Scan for the cell matching the given text and deliver its [X, Y] coordinate at center. 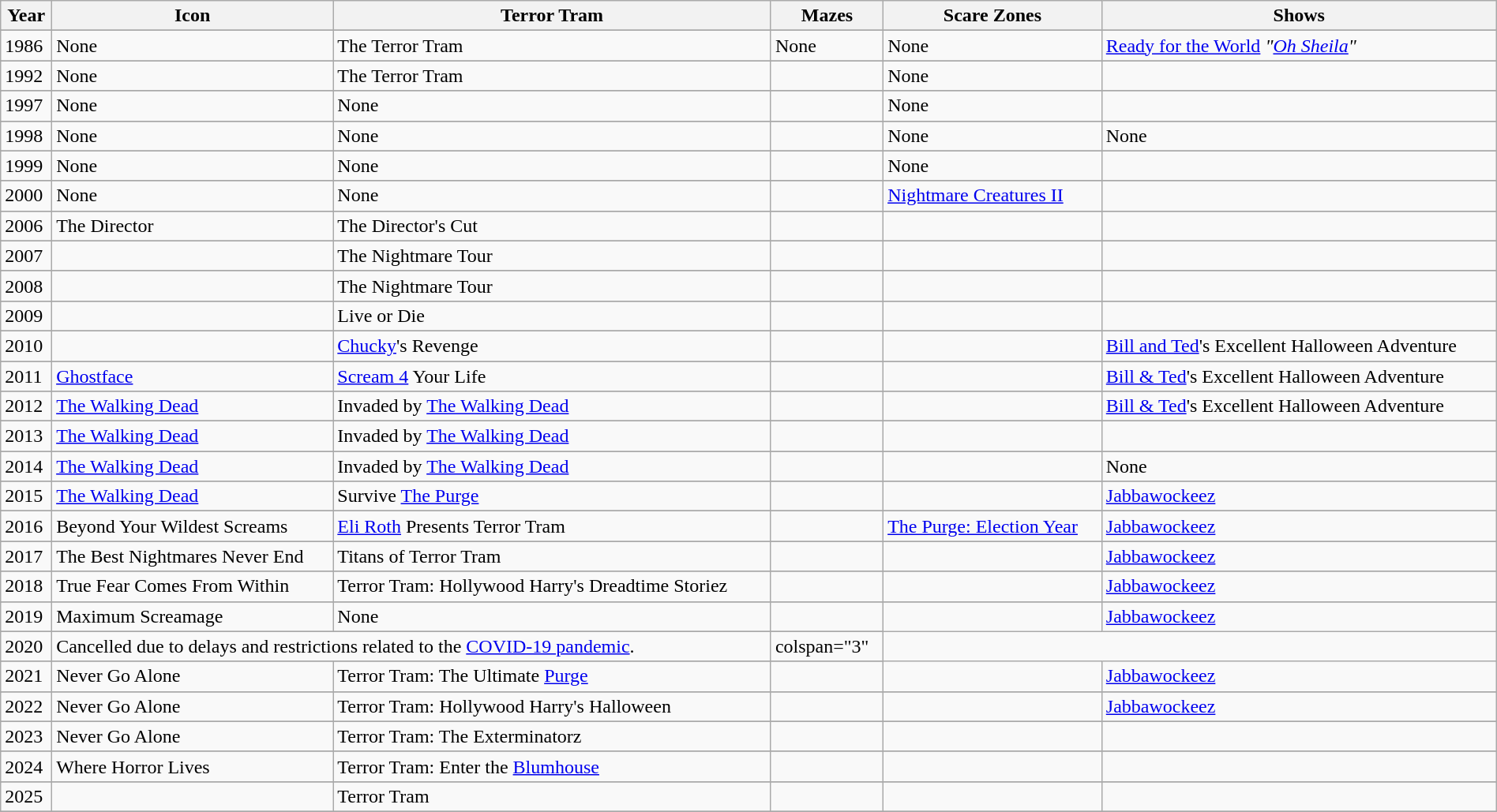
The Director [193, 226]
2018 [27, 586]
Eli Roth Presents Terror Tram [553, 526]
2024 [27, 766]
Terror Tram: Enter the Blumhouse [553, 766]
Scream 4 Your Life [553, 376]
Cancelled due to delays and restrictions related to the COVID-19 pandemic. [412, 646]
2025 [27, 796]
Ghostface [193, 376]
Survive The Purge [553, 496]
Terror Tram: Hollywood Harry's Dreadtime Storiez [553, 586]
Titans of Terror Tram [553, 556]
Shows [1299, 16]
Maximum Screamage [193, 616]
1999 [27, 166]
2015 [27, 496]
2010 [27, 346]
2013 [27, 436]
1992 [27, 76]
1998 [27, 136]
Chucky's Revenge [553, 346]
Ready for the World "Oh Sheila" [1299, 46]
Year [27, 16]
2011 [27, 376]
2016 [27, 526]
2019 [27, 616]
Live or Die [553, 316]
2008 [27, 286]
Terror Tram: Hollywood Harry's Halloween [553, 706]
2020 [27, 646]
2012 [27, 406]
2006 [27, 226]
2007 [27, 256]
The Director's Cut [553, 226]
Terror Tram: The Ultimate Purge [553, 676]
The Best Nightmares Never End [193, 556]
Terror Tram: The Exterminatorz [553, 736]
Nightmare Creatures II [993, 196]
Bill and Ted's Excellent Halloween Adventure [1299, 346]
Beyond Your Wildest Screams [193, 526]
1986 [27, 46]
Icon [193, 16]
2014 [27, 466]
True Fear Comes From Within [193, 586]
1997 [27, 106]
2021 [27, 676]
Scare Zones [993, 16]
Where Horror Lives [193, 766]
2017 [27, 556]
2009 [27, 316]
2022 [27, 706]
2000 [27, 196]
colspan="3" [827, 646]
2023 [27, 736]
Mazes [827, 16]
The Purge: Election Year [993, 526]
